Scan for the cell matching the given text and deliver its [x, y] coordinate at center. 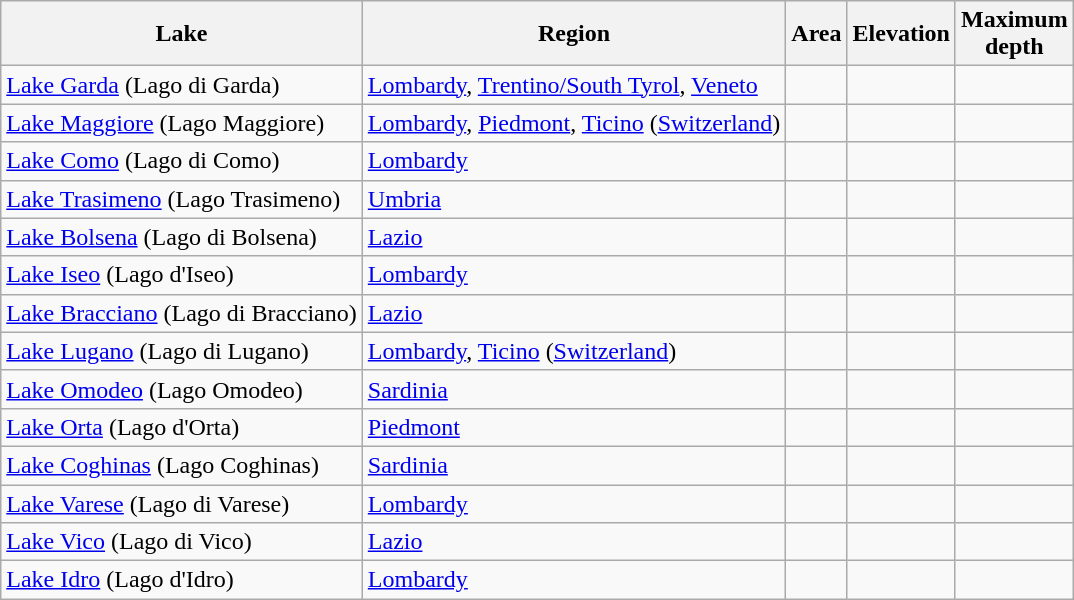
Piedmont [574, 427]
Lombardy, Piedmont, Ticino (Switzerland) [574, 123]
Lake Coghinas (Lago Coghinas) [182, 465]
Lake Varese (Lago di Varese) [182, 503]
Elevation [901, 34]
Lake Lugano (Lago di Lugano) [182, 351]
Lake Bracciano (Lago di Bracciano) [182, 313]
Lombardy, Ticino (Switzerland) [574, 351]
Lake Omodeo (Lago Omodeo) [182, 389]
Lake Orta (Lago d'Orta) [182, 427]
Lake Trasimeno (Lago Trasimeno) [182, 199]
Lombardy, Trentino/South Tyrol, Veneto [574, 85]
Lake [182, 34]
Umbria [574, 199]
Lake Vico (Lago di Vico) [182, 542]
Area [816, 34]
Lake Maggiore (Lago Maggiore) [182, 123]
Region [574, 34]
Lake Iseo (Lago d'Iseo) [182, 275]
Lake Garda (Lago di Garda) [182, 85]
Lake Bolsena (Lago di Bolsena) [182, 237]
Maximumdepth [1014, 34]
Lake Idro (Lago d'Idro) [182, 580]
Lake Como (Lago di Como) [182, 161]
